Output the [X, Y] coordinate of the center of the cell containing the given text.  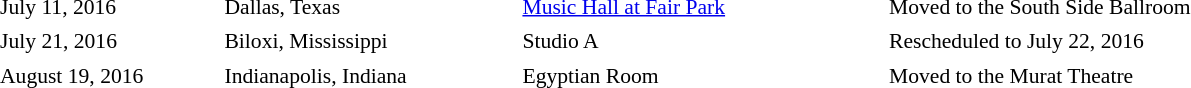
Biloxi, Mississippi [368, 42]
Studio A [701, 42]
